Identify which cell holds the provided text, then report its [x, y] central coordinate. 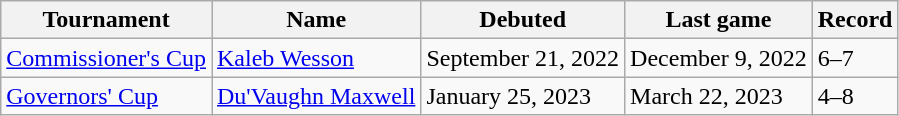
Debuted [523, 20]
6–7 [855, 58]
Kaleb Wesson [316, 58]
Record [855, 20]
January 25, 2023 [523, 96]
Du'Vaughn Maxwell [316, 96]
Tournament [106, 20]
4–8 [855, 96]
September 21, 2022 [523, 58]
Name [316, 20]
Last game [719, 20]
March 22, 2023 [719, 96]
Commissioner's Cup [106, 58]
December 9, 2022 [719, 58]
Governors' Cup [106, 96]
